Detect which cell encompasses the target text, then output its (x, y) center coordinate. 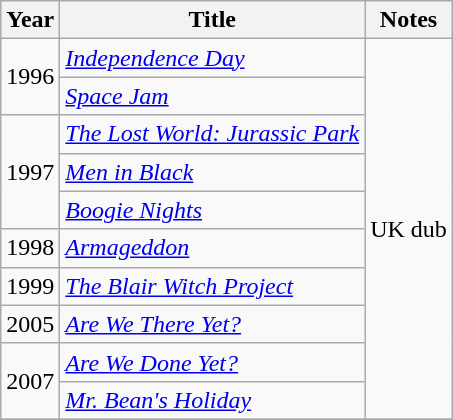
Mr. Bean's Holiday (212, 400)
Are We There Yet? (212, 324)
1996 (30, 77)
Armageddon (212, 248)
2005 (30, 324)
1997 (30, 172)
Independence Day (212, 58)
The Blair Witch Project (212, 286)
UK dub (409, 230)
Notes (409, 20)
The Lost World: Jurassic Park (212, 134)
1999 (30, 286)
Men in Black (212, 172)
Title (212, 20)
Year (30, 20)
2007 (30, 381)
Are We Done Yet? (212, 362)
Boogie Nights (212, 210)
1998 (30, 248)
Space Jam (212, 96)
